Output the (x, y) coordinate of the center of the cell containing the given text.  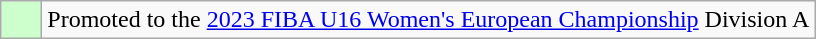
Promoted to the 2023 FIBA U16 Women's European Championship Division A (428, 20)
